Return (x, y) of the center of cell containing provided text 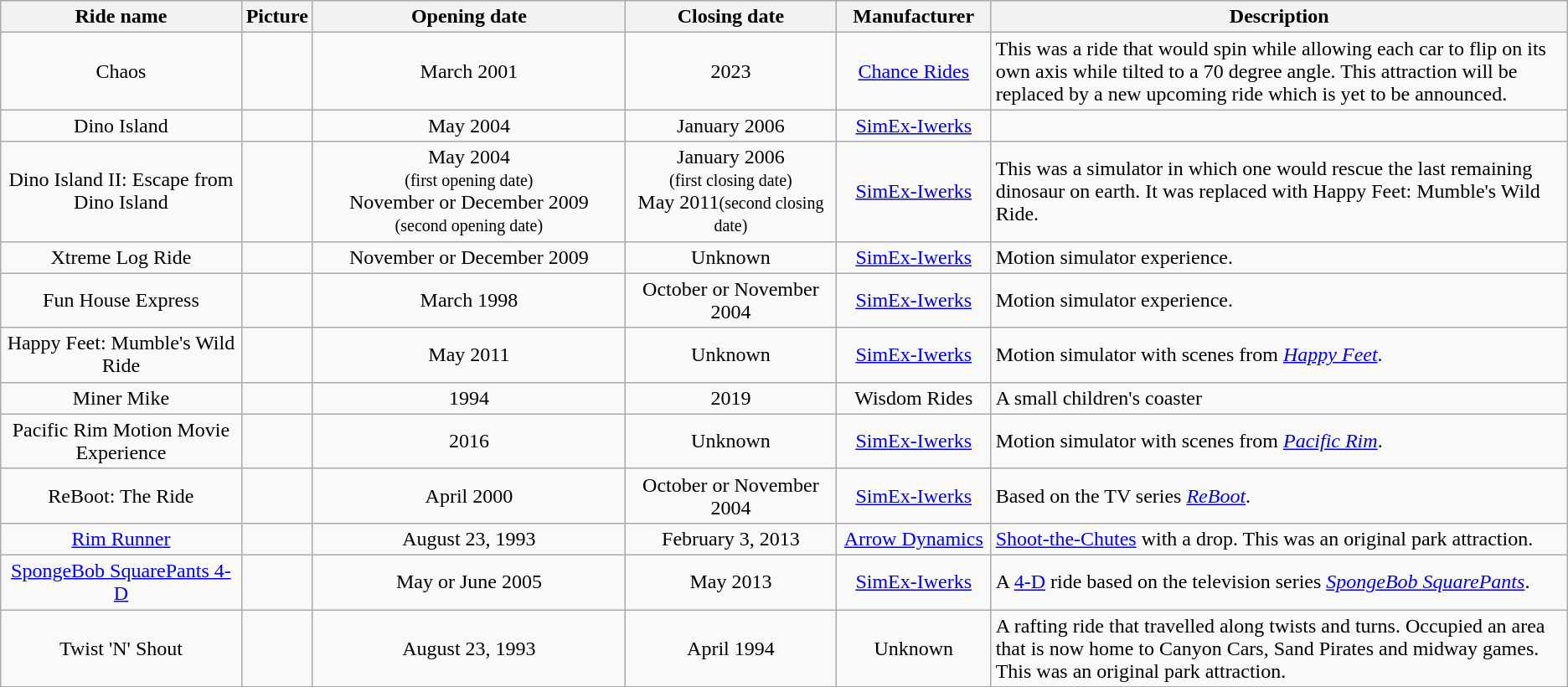
February 3, 2013 (730, 539)
March 2001 (469, 71)
Wisdom Rides (913, 398)
Manufacturer (913, 17)
May 2004(first opening date)November or December 2009(second opening date) (469, 191)
A small children's coaster (1279, 398)
May 2013 (730, 581)
A 4-D ride based on the television series SpongeBob SquarePants. (1279, 581)
Description (1279, 17)
March 1998 (469, 300)
April 2000 (469, 496)
Based on the TV series ReBoot. (1279, 496)
2019 (730, 398)
November or December 2009 (469, 257)
Motion simulator with scenes from Happy Feet. (1279, 355)
Dino Island (121, 126)
Chance Rides (913, 71)
ReBoot: The Ride (121, 496)
Ride name (121, 17)
SpongeBob SquarePants 4-D (121, 581)
This was a simulator in which one would rescue the last remaining dinosaur on earth. It was replaced with Happy Feet: Mumble's Wild Ride. (1279, 191)
1994 (469, 398)
Closing date (730, 17)
April 1994 (730, 648)
January 2006 (730, 126)
Motion simulator with scenes from Pacific Rim. (1279, 441)
Arrow Dynamics (913, 539)
Dino Island II: Escape from Dino Island (121, 191)
Pacific Rim Motion Movie Experience (121, 441)
Twist 'N' Shout (121, 648)
Happy Feet: Mumble's Wild Ride (121, 355)
Fun House Express (121, 300)
Miner Mike (121, 398)
Shoot-the-Chutes with a drop. This was an original park attraction. (1279, 539)
May or June 2005 (469, 581)
May 2011 (469, 355)
Xtreme Log Ride (121, 257)
Picture (276, 17)
May 2004 (469, 126)
2023 (730, 71)
January 2006(first closing date)May 2011(second closing date) (730, 191)
Opening date (469, 17)
Chaos (121, 71)
2016 (469, 441)
Rim Runner (121, 539)
